Determine the (X, Y) coordinate at the center of the cell enclosing the given text.  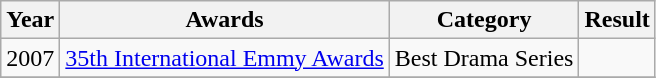
Best Drama Series (484, 58)
Category (484, 20)
Awards (224, 20)
2007 (30, 58)
Result (617, 20)
Year (30, 20)
35th International Emmy Awards (224, 58)
